Detect which cell encompasses the target text, then output its [X, Y] center coordinate. 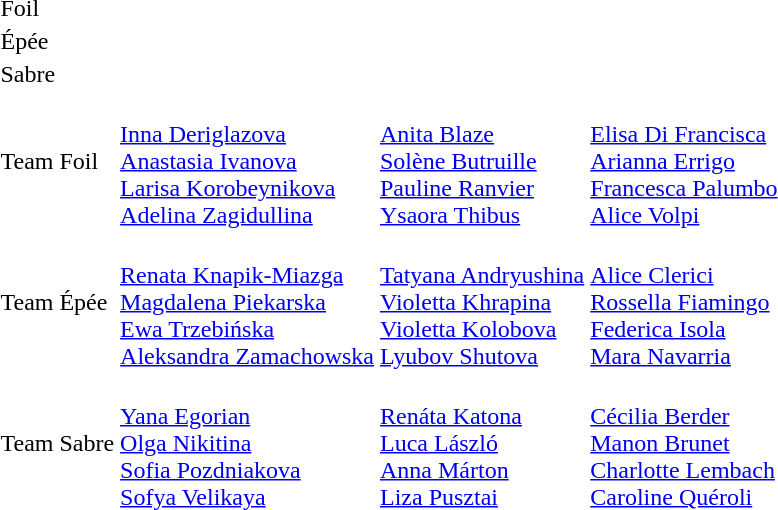
Tatyana AndryushinaVioletta KhrapinaVioletta KolobovaLyubov Shutova [482, 302]
Inna DeriglazovaAnastasia IvanovaLarisa KorobeynikovaAdelina Zagidullina [248, 161]
Anita BlazeSolène ButruillePauline RanvierYsaora Thibus [482, 161]
Renata Knapik-MiazgaMagdalena PiekarskaEwa TrzebińskaAleksandra Zamachowska [248, 302]
